Determine the (x, y) coordinate at the center of the cell enclosing the given text.  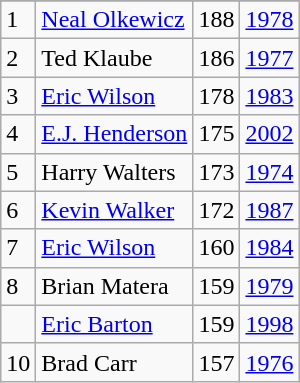
157 (216, 362)
1977 (270, 58)
Kevin Walker (114, 210)
5 (18, 172)
E.J. Henderson (114, 134)
178 (216, 96)
1978 (270, 20)
Brian Matera (114, 286)
188 (216, 20)
1998 (270, 324)
160 (216, 248)
2002 (270, 134)
Ted Klaube (114, 58)
1 (18, 20)
1974 (270, 172)
1987 (270, 210)
Harry Walters (114, 172)
1983 (270, 96)
175 (216, 134)
2 (18, 58)
10 (18, 362)
186 (216, 58)
3 (18, 96)
1979 (270, 286)
173 (216, 172)
1976 (270, 362)
4 (18, 134)
172 (216, 210)
8 (18, 286)
6 (18, 210)
Neal Olkewicz (114, 20)
1984 (270, 248)
Eric Barton (114, 324)
7 (18, 248)
Brad Carr (114, 362)
